Return (x, y) of the center of cell containing provided text 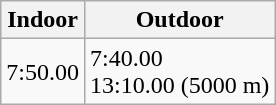
Outdoor (179, 20)
Indoor (43, 20)
7:50.00 (43, 72)
7:40.0013:10.00 (5000 m) (179, 72)
